Identify which cell holds the provided text, then report its (x, y) central coordinate. 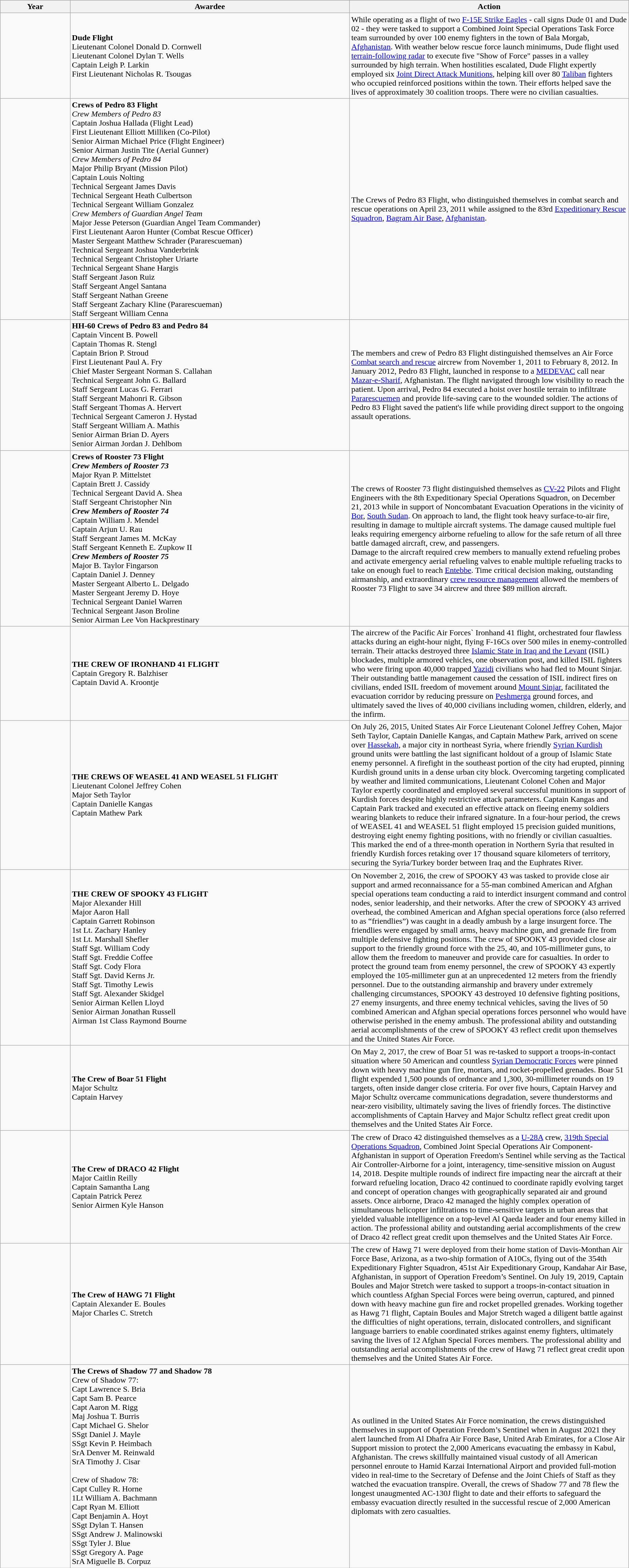
The Crew of DRACO 42 FlightMajor Caitlin Reilly Captain Samantha Lang Captain Patrick Perez Senior Airmen Kyle Hanson (210, 1187)
The Crew of Boar 51 FlightMajor Schultz Captain Harvey (210, 1088)
THE CREW OF IRONHAND 41 FLIGHTCaptain Gregory R. Balzhiser Captain David A. Kroontje (210, 674)
Year (35, 7)
Awardee (210, 7)
The Crew of HAWG 71 FlightCaptain Alexander E. Boules Major Charles C. Stretch (210, 1304)
THE CREWS OF WEASEL 41 AND WEASEL 51 FLIGHTLieutenant Colonel Jeffrey Cohen Major Seth Taylor Captain Danielle Kangas Captain Mathew Park (210, 795)
Action (489, 7)
Dude FlightLieutenant Colonel Donald D. CornwellLieutenant Colonel Dylan T. WellsCaptain Leigh P. LarkinFirst Lieutenant Nicholas R. Tsougas (210, 56)
